Locate the cell with the specified text and output its [X, Y] center coordinate. 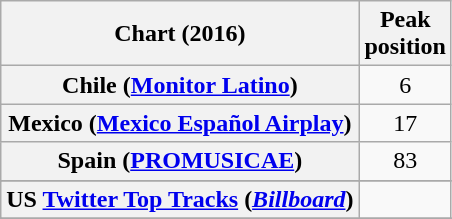
83 [405, 161]
Spain (PROMUSICAE) [180, 161]
6 [405, 85]
Peak position [405, 34]
Chile (Monitor Latino) [180, 85]
17 [405, 123]
Mexico (Mexico Español Airplay) [180, 123]
Chart (2016) [180, 34]
US Twitter Top Tracks (Billboard) [180, 199]
